For the text-containing cell, return its midpoint in [X, Y] coordinate format. 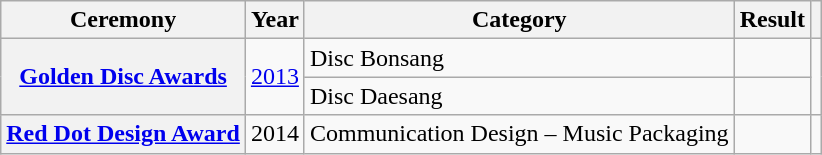
Red Dot Design Award [124, 134]
Category [519, 20]
Disc Daesang [519, 96]
2013 [274, 77]
Communication Design – Music Packaging [519, 134]
Disc Bonsang [519, 58]
Golden Disc Awards [124, 77]
2014 [274, 134]
Result [772, 20]
Ceremony [124, 20]
Year [274, 20]
